Find where the given text appears and provide that cell's center as [x, y] coordinate. 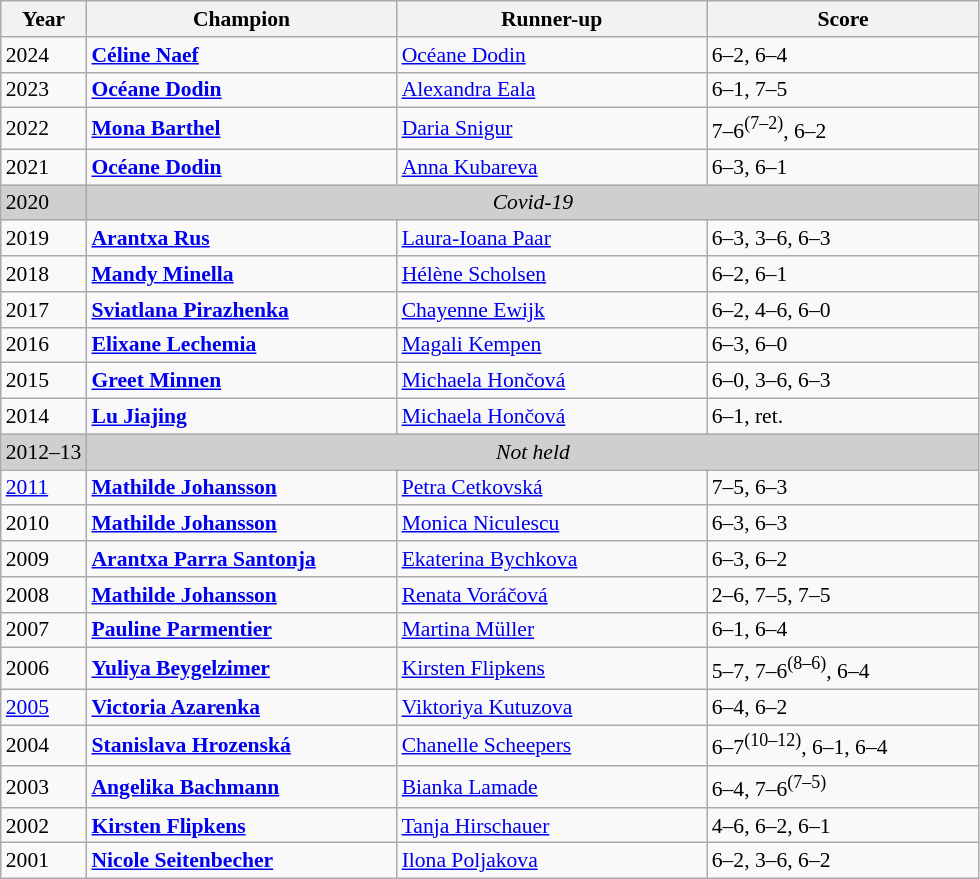
Ilona Poljakova [552, 861]
2011 [44, 488]
6–7(10–12), 6–1, 6–4 [844, 746]
2003 [44, 786]
Arantxa Parra Santonja [241, 559]
Pauline Parmentier [241, 630]
6–3, 6–3 [844, 524]
Tanja Hirschauer [552, 826]
Anna Kubareva [552, 167]
2017 [44, 310]
Angelika Bachmann [241, 786]
Sviatlana Pirazhenka [241, 310]
Greet Minnen [241, 381]
2019 [44, 239]
2007 [44, 630]
Year [44, 19]
Laura-Ioana Paar [552, 239]
Elixane Lechemia [241, 345]
2024 [44, 55]
6–4, 7–6(7–5) [844, 786]
6–4, 6–2 [844, 707]
Ekaterina Bychkova [552, 559]
Runner-up [552, 19]
6–3, 6–2 [844, 559]
2023 [44, 90]
Hélène Scholsen [552, 274]
Martina Müller [552, 630]
6–2, 4–6, 6–0 [844, 310]
Monica Niculescu [552, 524]
6–1, 6–4 [844, 630]
2009 [44, 559]
7–5, 6–3 [844, 488]
Stanislava Hrozenská [241, 746]
Petra Cetkovská [552, 488]
Lu Jiajing [241, 417]
Victoria Azarenka [241, 707]
2022 [44, 128]
4–6, 6–2, 6–1 [844, 826]
6–2, 6–4 [844, 55]
Arantxa Rus [241, 239]
6–0, 3–6, 6–3 [844, 381]
2008 [44, 595]
Céline Naef [241, 55]
Viktoriya Kutuzova [552, 707]
2015 [44, 381]
6–1, 7–5 [844, 90]
Chanelle Scheepers [552, 746]
2018 [44, 274]
Champion [241, 19]
Not held [532, 452]
2010 [44, 524]
Yuliya Beygelzimer [241, 668]
Magali Kempen [552, 345]
Daria Snigur [552, 128]
Nicole Seitenbecher [241, 861]
Renata Voráčová [552, 595]
6–3, 6–1 [844, 167]
2016 [44, 345]
6–1, ret. [844, 417]
2012–13 [44, 452]
2002 [44, 826]
Bianka Lamade [552, 786]
2021 [44, 167]
Mandy Minella [241, 274]
2004 [44, 746]
2014 [44, 417]
Chayenne Ewijk [552, 310]
7–6(7–2), 6–2 [844, 128]
6–2, 6–1 [844, 274]
2–6, 7–5, 7–5 [844, 595]
2020 [44, 203]
2005 [44, 707]
2001 [44, 861]
5–7, 7–6(8–6), 6–4 [844, 668]
Mona Barthel [241, 128]
2006 [44, 668]
6–3, 3–6, 6–3 [844, 239]
6–3, 6–0 [844, 345]
Alexandra Eala [552, 90]
Covid-19 [532, 203]
Score [844, 19]
6–2, 3–6, 6–2 [844, 861]
